Extract the [x, y] coordinate from the center of the cell holding the provided text.  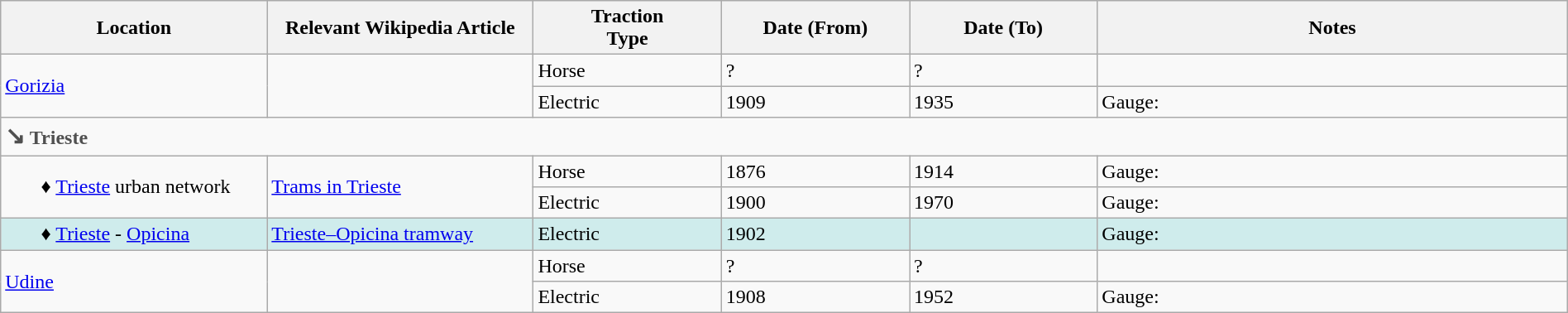
1902 [815, 234]
1900 [815, 203]
♦ Trieste - Opicina [134, 234]
Notes [1332, 28]
Trams in Trieste [400, 187]
Trieste–Opicina tramway [400, 234]
TractionType [627, 28]
Location [134, 28]
1908 [815, 297]
Gorizia [134, 86]
Relevant Wikipedia Article [400, 28]
Date (To) [1004, 28]
1970 [1004, 203]
1876 [815, 171]
1909 [815, 102]
1914 [1004, 171]
1935 [1004, 102]
Date (From) [815, 28]
1952 [1004, 297]
Udine [134, 282]
↘ Trieste [784, 137]
♦ Trieste urban network [134, 187]
